Find where the given text appears and provide that cell's center as (X, Y) coordinate. 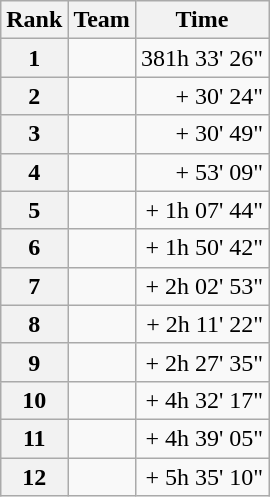
3 (34, 134)
Team (102, 20)
9 (34, 362)
+ 2h 11' 22" (202, 324)
5 (34, 210)
+ 1h 07' 44" (202, 210)
12 (34, 477)
10 (34, 400)
+ 30' 49" (202, 134)
+ 1h 50' 42" (202, 248)
Rank (34, 20)
+ 4h 39' 05" (202, 438)
+ 2h 27' 35" (202, 362)
1 (34, 58)
+ 5h 35' 10" (202, 477)
381h 33' 26" (202, 58)
+ 2h 02' 53" (202, 286)
+ 4h 32' 17" (202, 400)
2 (34, 96)
+ 53' 09" (202, 172)
4 (34, 172)
6 (34, 248)
8 (34, 324)
+ 30' 24" (202, 96)
11 (34, 438)
Time (202, 20)
7 (34, 286)
